Determine the (X, Y) coordinate at the center of the cell enclosing the given text.  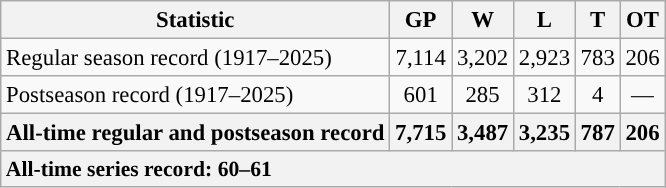
Regular season record (1917–2025) (196, 58)
312 (544, 95)
GP (421, 20)
3,202 (483, 58)
783 (598, 58)
2,923 (544, 58)
4 (598, 95)
7,114 (421, 58)
All-time regular and postseason record (196, 133)
7,715 (421, 133)
L (544, 20)
— (642, 95)
285 (483, 95)
Statistic (196, 20)
All-time series record: 60–61 (333, 169)
T (598, 20)
787 (598, 133)
OT (642, 20)
601 (421, 95)
W (483, 20)
3,487 (483, 133)
3,235 (544, 133)
Postseason record (1917–2025) (196, 95)
